Identify which cell holds the provided text, then report its (X, Y) central coordinate. 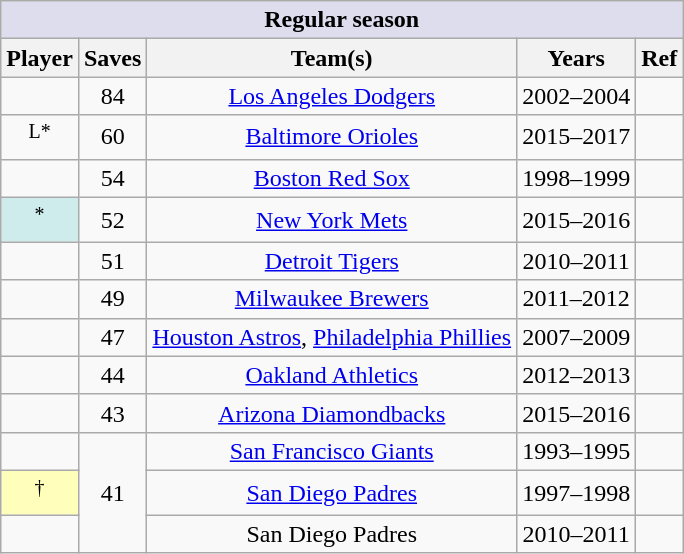
60 (112, 138)
Years (576, 58)
1998–1999 (576, 178)
Player (40, 58)
1993–1995 (576, 451)
2015–2017 (576, 138)
84 (112, 96)
Oakland Athletics (332, 375)
L* (40, 138)
† (40, 492)
51 (112, 261)
2007–2009 (576, 337)
San Francisco Giants (332, 451)
54 (112, 178)
Team(s) (332, 58)
2002–2004 (576, 96)
47 (112, 337)
Milwaukee Brewers (332, 299)
* (40, 220)
2012–2013 (576, 375)
41 (112, 492)
Los Angeles Dodgers (332, 96)
New York Mets (332, 220)
Ref (660, 58)
49 (112, 299)
2011–2012 (576, 299)
Detroit Tigers (332, 261)
52 (112, 220)
Baltimore Orioles (332, 138)
Houston Astros, Philadelphia Phillies (332, 337)
Arizona Diamondbacks (332, 413)
44 (112, 375)
Regular season (342, 20)
Saves (112, 58)
Boston Red Sox (332, 178)
1997–1998 (576, 492)
43 (112, 413)
